Determine the [X, Y] coordinate at the center of the cell enclosing the given text.  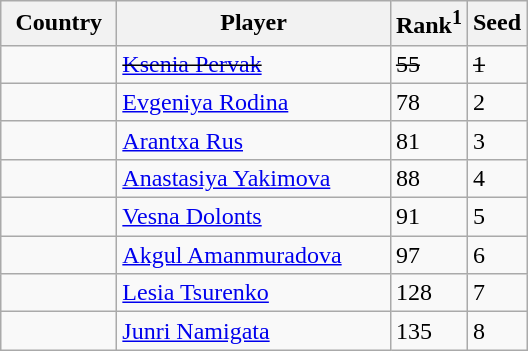
8 [496, 331]
Vesna Dolonts [254, 217]
88 [428, 178]
Junri Namigata [254, 331]
Seed [496, 24]
Country [59, 24]
78 [428, 102]
55 [428, 64]
6 [496, 255]
Ksenia Pervak [254, 64]
135 [428, 331]
4 [496, 178]
Evgeniya Rodina [254, 102]
2 [496, 102]
1 [496, 64]
Rank1 [428, 24]
Akgul Amanmuradova [254, 255]
Anastasiya Yakimova [254, 178]
91 [428, 217]
97 [428, 255]
7 [496, 293]
5 [496, 217]
128 [428, 293]
3 [496, 140]
81 [428, 140]
Arantxa Rus [254, 140]
Player [254, 24]
Lesia Tsurenko [254, 293]
